Pinpoint the cell where the given text exists, returning its [X, Y] midpoint coordinate. 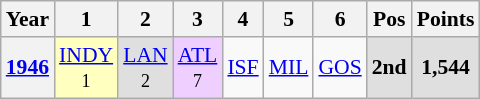
Year [28, 19]
5 [289, 19]
2 [145, 19]
1946 [28, 68]
Points [446, 19]
MIL [289, 68]
Pos [390, 19]
LAN2 [145, 68]
1,544 [446, 68]
2nd [390, 68]
1 [86, 19]
GOS [340, 68]
3 [198, 19]
ATL7 [198, 68]
INDY1 [86, 68]
ISF [242, 68]
4 [242, 19]
6 [340, 19]
